Extract the [X, Y] coordinate from the center of the cell holding the provided text.  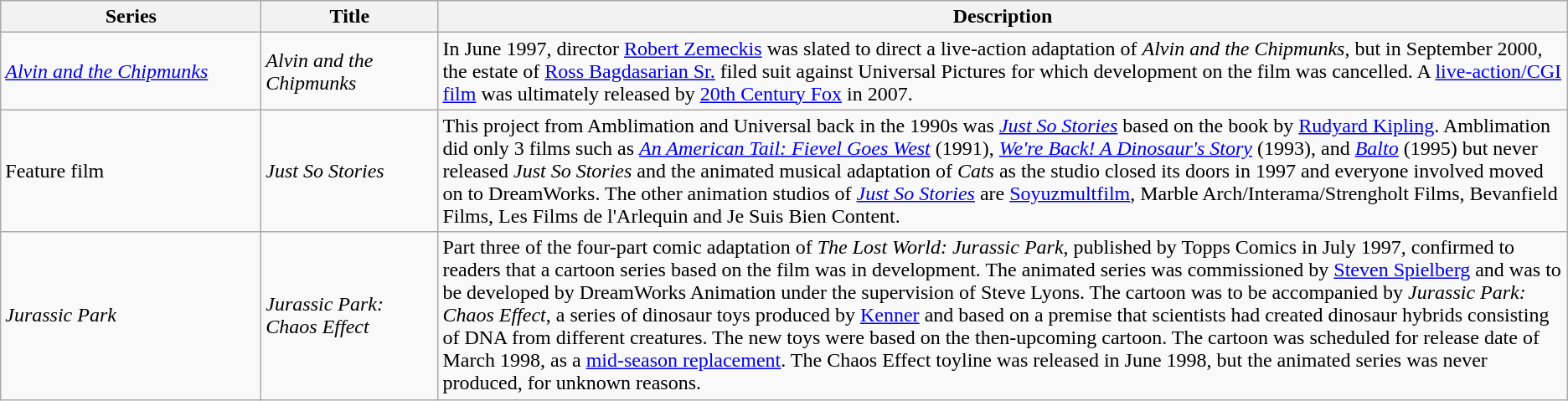
Series [131, 17]
Title [350, 17]
Description [1003, 17]
Jurassic Park [131, 316]
Jurassic Park: Chaos Effect [350, 316]
Feature film [131, 171]
Just So Stories [350, 171]
